Identify which cell holds the provided text, then report its [x, y] central coordinate. 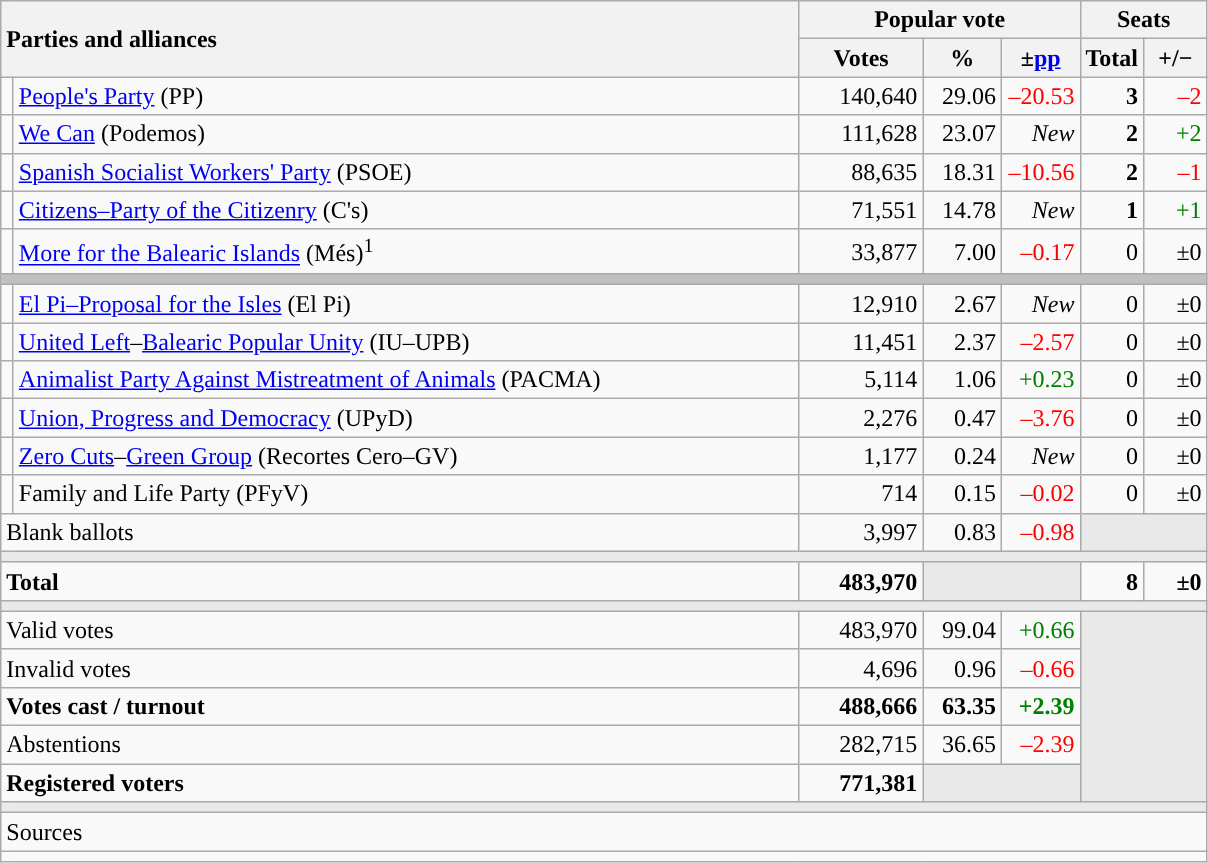
2.67 [962, 304]
United Left–Balearic Popular Unity (IU–UPB) [406, 342]
63.35 [962, 706]
–0.98 [1040, 532]
29.06 [962, 96]
1,177 [861, 456]
+0.66 [1040, 630]
0.47 [962, 418]
People's Party (PP) [406, 96]
12,910 [861, 304]
–3.76 [1040, 418]
+1 [1176, 210]
Popular vote [940, 20]
–2.57 [1040, 342]
% [962, 58]
3 [1112, 96]
–0.17 [1040, 252]
Votes [861, 58]
0.24 [962, 456]
33,877 [861, 252]
771,381 [861, 783]
1 [1112, 210]
Parties and alliances [400, 39]
Family and Life Party (PFyV) [406, 494]
–20.53 [1040, 96]
Valid votes [400, 630]
+/− [1176, 58]
We Can (Podemos) [406, 134]
–1 [1176, 172]
488,666 [861, 706]
Invalid votes [400, 668]
71,551 [861, 210]
88,635 [861, 172]
Abstentions [400, 745]
El Pi–Proposal for the Isles (El Pi) [406, 304]
Sources [604, 832]
Citizens–Party of the Citizenry (C's) [406, 210]
Spanish Socialist Workers' Party (PSOE) [406, 172]
–0.66 [1040, 668]
–0.02 [1040, 494]
140,640 [861, 96]
±pp [1040, 58]
+2.39 [1040, 706]
23.07 [962, 134]
7.00 [962, 252]
714 [861, 494]
Animalist Party Against Mistreatment of Animals (PACMA) [406, 380]
–10.56 [1040, 172]
18.31 [962, 172]
0.96 [962, 668]
2.37 [962, 342]
Union, Progress and Democracy (UPyD) [406, 418]
Registered voters [400, 783]
111,628 [861, 134]
282,715 [861, 745]
0.83 [962, 532]
14.78 [962, 210]
99.04 [962, 630]
Votes cast / turnout [400, 706]
+0.23 [1040, 380]
+2 [1176, 134]
3,997 [861, 532]
–2.39 [1040, 745]
8 [1112, 581]
Blank ballots [400, 532]
0.15 [962, 494]
2,276 [861, 418]
5,114 [861, 380]
Seats [1144, 20]
36.65 [962, 745]
1.06 [962, 380]
Zero Cuts–Green Group (Recortes Cero–GV) [406, 456]
More for the Balearic Islands (Més)1 [406, 252]
–2 [1176, 96]
4,696 [861, 668]
11,451 [861, 342]
